Locate the cell with the specified text and output its (X, Y) center coordinate. 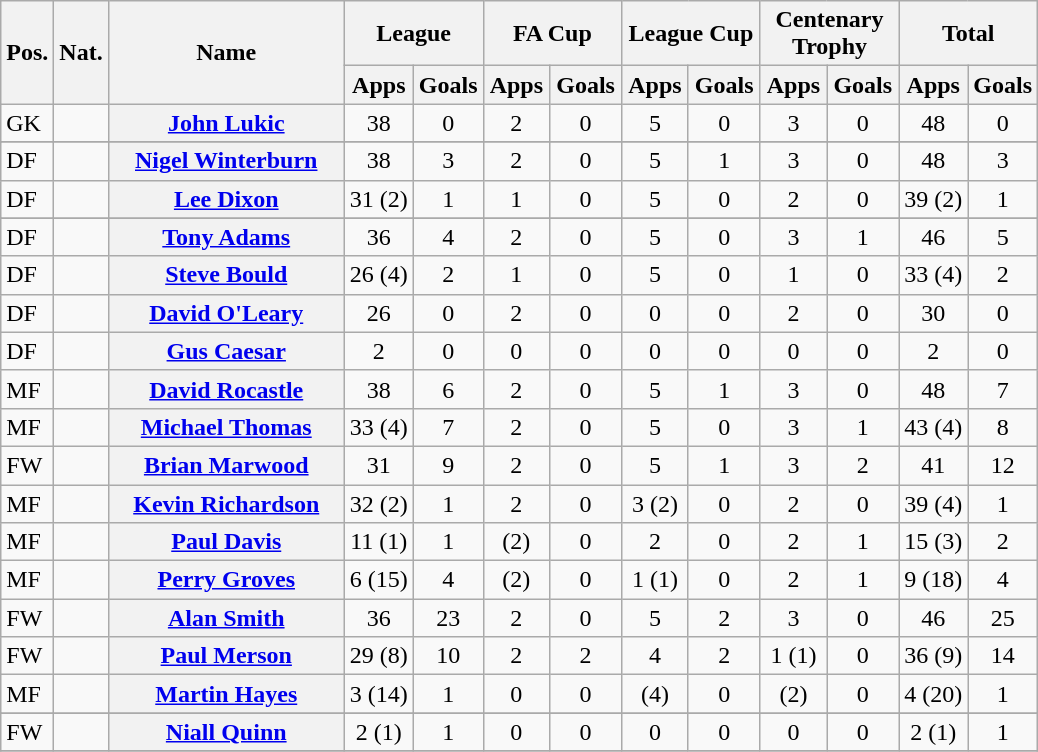
9 (18) (934, 580)
Martin Hayes (226, 694)
39 (2) (934, 199)
Centenary Trophy (830, 34)
David O'Leary (226, 313)
10 (448, 656)
Lee Dixon (226, 199)
26 (378, 313)
Tony Adams (226, 237)
8 (1003, 427)
3 (2) (656, 503)
GK (28, 123)
Nigel Winterburn (226, 161)
Steve Bould (226, 275)
Brian Marwood (226, 465)
FA Cup (552, 34)
39 (4) (934, 503)
Pos. (28, 52)
6 (15) (378, 580)
League Cup (692, 34)
23 (448, 618)
Kevin Richardson (226, 503)
Paul Merson (226, 656)
Perry Groves (226, 580)
14 (1003, 656)
David Rocastle (226, 389)
32 (2) (378, 503)
15 (3) (934, 542)
Gus Caesar (226, 351)
John Lukic (226, 123)
11 (1) (378, 542)
41 (934, 465)
League (414, 34)
25 (1003, 618)
29 (8) (378, 656)
26 (4) (378, 275)
Paul Davis (226, 542)
31 (378, 465)
Niall Quinn (226, 732)
Total (968, 34)
Alan Smith (226, 618)
9 (448, 465)
36 (9) (934, 656)
6 (448, 389)
Nat. (81, 52)
43 (4) (934, 427)
30 (934, 313)
Name (226, 52)
Michael Thomas (226, 427)
12 (1003, 465)
(4) (656, 694)
31 (2) (378, 199)
3 (14) (378, 694)
4 (20) (934, 694)
